Provide the [X, Y] coordinate of the cell's center where the given text is located.  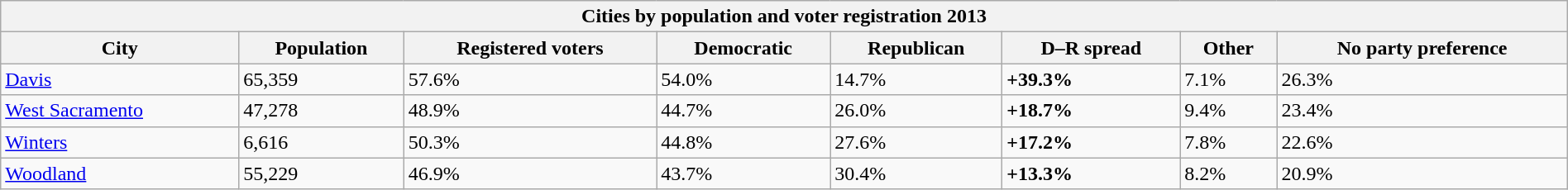
West Sacramento [120, 111]
26.3% [1422, 79]
Davis [120, 79]
47,278 [321, 111]
6,616 [321, 142]
23.4% [1422, 111]
44.7% [743, 111]
Registered voters [529, 48]
No party preference [1422, 48]
9.4% [1229, 111]
Republican [916, 48]
8.2% [1229, 173]
50.3% [529, 142]
54.0% [743, 79]
Democratic [743, 48]
7.1% [1229, 79]
55,229 [321, 173]
+18.7% [1092, 111]
48.9% [529, 111]
D–R spread [1092, 48]
+39.3% [1092, 79]
14.7% [916, 79]
Population [321, 48]
7.8% [1229, 142]
Cities by population and voter registration 2013 [784, 17]
Winters [120, 142]
Woodland [120, 173]
City [120, 48]
+13.3% [1092, 173]
43.7% [743, 173]
57.6% [529, 79]
22.6% [1422, 142]
20.9% [1422, 173]
26.0% [916, 111]
Other [1229, 48]
30.4% [916, 173]
44.8% [743, 142]
+17.2% [1092, 142]
27.6% [916, 142]
46.9% [529, 173]
65,359 [321, 79]
